Output the (X, Y) coordinate of the center of the cell containing the given text.  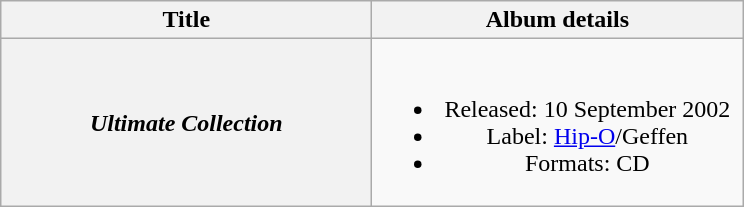
Released: 10 September 2002Label: Hip-O/GeffenFormats: CD (558, 122)
Ultimate Collection (186, 122)
Title (186, 20)
Album details (558, 20)
